Search for the cell housing the specified text and yield its [x, y] center coordinate. 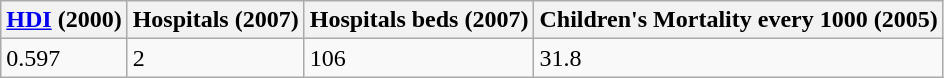
2 [216, 58]
Hospitals (2007) [216, 20]
HDI (2000) [64, 20]
Hospitals beds (2007) [419, 20]
31.8 [738, 58]
Children's Mortality every 1000 (2005) [738, 20]
0.597 [64, 58]
106 [419, 58]
